Provide the [X, Y] coordinate of the cell's center where the given text is located.  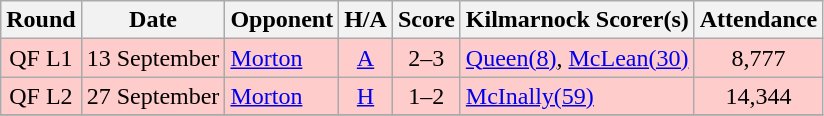
Queen(8), McLean(30) [577, 58]
A [366, 58]
Opponent [282, 20]
13 September [153, 58]
QF L1 [41, 58]
QF L2 [41, 96]
14,344 [758, 96]
2–3 [426, 58]
Score [426, 20]
27 September [153, 96]
1–2 [426, 96]
McInally(59) [577, 96]
H/A [366, 20]
Date [153, 20]
H [366, 96]
Attendance [758, 20]
Kilmarnock Scorer(s) [577, 20]
8,777 [758, 58]
Round [41, 20]
